Extract the (x, y) coordinate from the center of the cell holding the provided text.  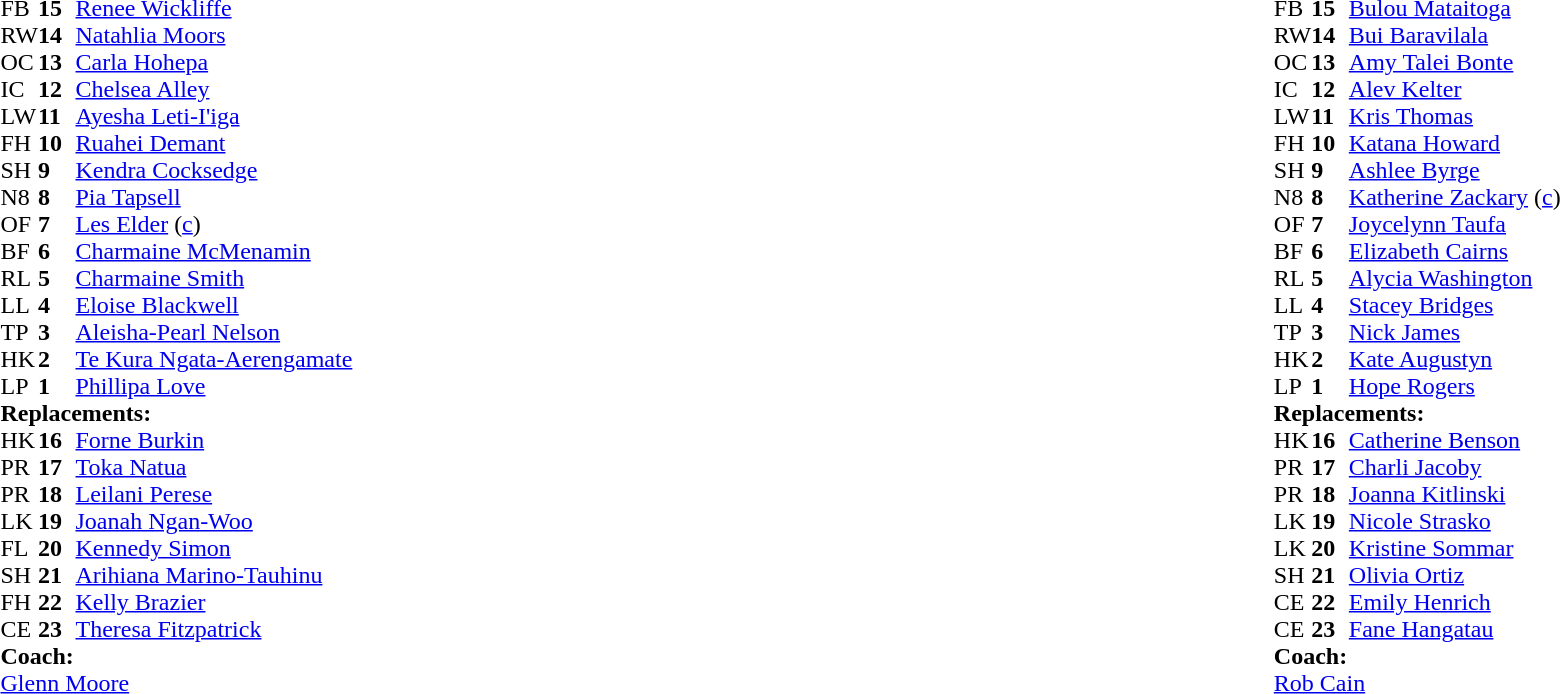
FL (19, 548)
Toka Natua (214, 468)
Aleisha-Pearl Nelson (214, 332)
Ayesha Leti-I'iga (214, 116)
Theresa Fitzpatrick (214, 630)
Les Elder (c) (214, 224)
Te Kura Ngata-Aerengamate (214, 360)
Carla Hohepa (214, 62)
Leilani Perese (214, 494)
Eloise Blackwell (214, 306)
Ruahei Demant (214, 144)
Natahlia Moors (214, 36)
Forne Burkin (214, 440)
Phillipa Love (214, 386)
Coach: (176, 656)
Replacements: (176, 414)
Charmaine McMenamin (214, 252)
Charmaine Smith (214, 278)
Chelsea Alley (214, 90)
Kelly Brazier (214, 602)
Arihiana Marino-Tauhinu (214, 576)
Joanah Ngan-Woo (214, 522)
Kennedy Simon (214, 548)
Kendra Cocksedge (214, 170)
Pia Tapsell (214, 198)
